Provide the (X, Y) coordinate of the cell's center where the given text is located.  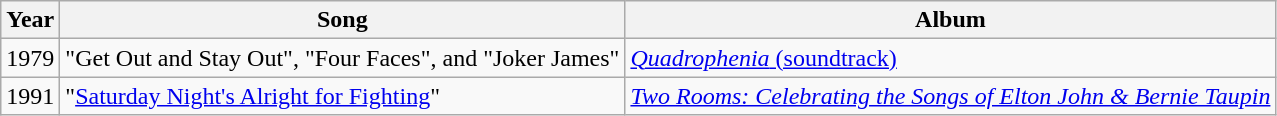
Two Rooms: Celebrating the Songs of Elton John & Bernie Taupin (950, 96)
Album (950, 20)
Song (342, 20)
"Saturday Night's Alright for Fighting" (342, 96)
1979 (30, 58)
Quadrophenia (soundtrack) (950, 58)
1991 (30, 96)
"Get Out and Stay Out", "Four Faces", and "Joker James" (342, 58)
Year (30, 20)
